Detect which cell encompasses the target text, then output its [X, Y] center coordinate. 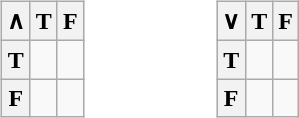
∧ [16, 21]
∨ [232, 21]
